Find where the given text appears and provide that cell's center as (X, Y) coordinate. 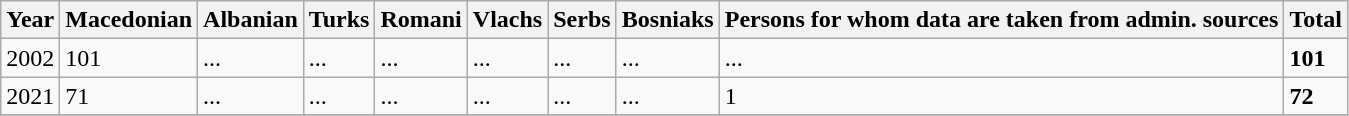
Total (1316, 20)
Year (30, 20)
Vlachs (507, 20)
Bosniaks (668, 20)
72 (1316, 96)
2002 (30, 58)
Romani (421, 20)
71 (129, 96)
Turks (339, 20)
2021 (30, 96)
1 (1002, 96)
Serbs (582, 20)
Macedonian (129, 20)
Persons for whom data are taken from admin. sources (1002, 20)
Albanian (251, 20)
